Find where the given text appears and provide that cell's center as [x, y] coordinate. 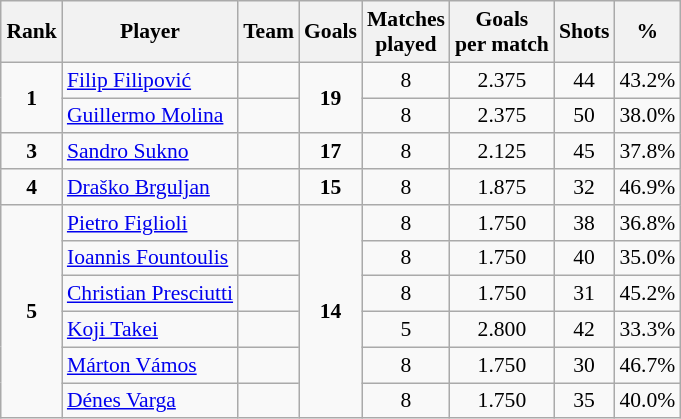
Filip Filipović [150, 80]
36.8% [647, 223]
2.800 [502, 330]
38.0% [647, 116]
1 [32, 98]
15 [330, 187]
Márton Vámos [150, 365]
42 [584, 330]
14 [330, 312]
46.7% [647, 365]
Koji Takei [150, 330]
50 [584, 116]
17 [330, 152]
Rank [32, 32]
32 [584, 187]
Draško Brguljan [150, 187]
Shots [584, 32]
35.0% [647, 258]
30 [584, 365]
4 [32, 187]
Sandro Sukno [150, 152]
Pietro Figlioli [150, 223]
Guillermo Molina [150, 116]
33.3% [647, 330]
35 [584, 401]
Team [268, 32]
40 [584, 258]
46.9% [647, 187]
31 [584, 294]
45.2% [647, 294]
Christian Presciutti [150, 294]
Matchesplayed [406, 32]
40.0% [647, 401]
44 [584, 80]
3 [32, 152]
38 [584, 223]
Ioannis Fountoulis [150, 258]
Goals [330, 32]
43.2% [647, 80]
19 [330, 98]
% [647, 32]
Player [150, 32]
1.875 [502, 187]
Goalsper match [502, 32]
Dénes Varga [150, 401]
37.8% [647, 152]
2.125 [502, 152]
45 [584, 152]
